Determine the (x, y) coordinate at the center of the cell enclosing the given text.  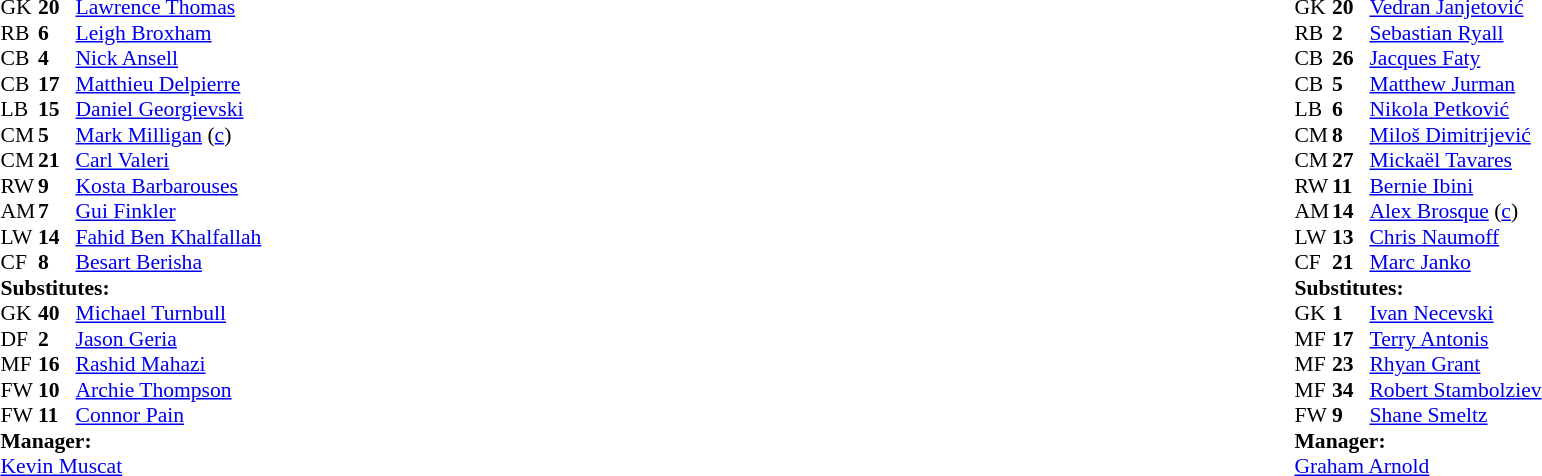
Miloš Dimitrijević (1455, 135)
Daniel Georgievski (169, 109)
Shane Smeltz (1455, 415)
Marc Janko (1455, 263)
Carl Valeri (169, 161)
Nick Ansell (169, 59)
Connor Pain (169, 415)
10 (57, 390)
40 (57, 313)
Chris Naumoff (1455, 237)
Terry Antonis (1455, 339)
Bernie Ibini (1455, 186)
1 (1351, 313)
Jacques Faty (1455, 59)
Mickaël Tavares (1455, 161)
Ivan Necevski (1455, 313)
7 (57, 211)
Leigh Broxham (169, 33)
Robert Stambolziev (1455, 390)
16 (57, 365)
Gui Finkler (169, 211)
27 (1351, 161)
Jason Geria (169, 339)
26 (1351, 59)
Kosta Barbarouses (169, 186)
15 (57, 109)
Matthieu Delpierre (169, 84)
4 (57, 59)
Rashid Mahazi (169, 365)
Archie Thompson (169, 390)
Rhyan Grant (1455, 365)
Alex Brosque (c) (1455, 211)
Besart Berisha (169, 263)
Mark Milligan (c) (169, 135)
Matthew Jurman (1455, 84)
Michael Turnbull (169, 313)
Nikola Petković (1455, 109)
Sebastian Ryall (1455, 33)
Fahid Ben Khalfallah (169, 237)
23 (1351, 365)
DF (19, 339)
13 (1351, 237)
34 (1351, 390)
